Search for the cell housing the specified text and yield its [X, Y] center coordinate. 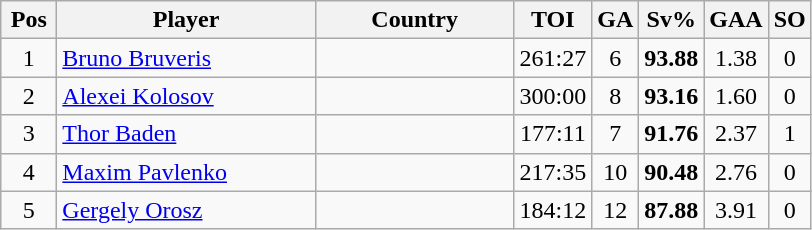
6 [616, 58]
93.88 [672, 58]
300:00 [553, 96]
Maxim Pavlenko [186, 172]
Country [414, 20]
Pos [29, 20]
Alexei Kolosov [186, 96]
7 [616, 134]
Sv% [672, 20]
8 [616, 96]
Gergely Orosz [186, 210]
5 [29, 210]
Bruno Bruveris [186, 58]
217:35 [553, 172]
91.76 [672, 134]
184:12 [553, 210]
90.48 [672, 172]
1.38 [736, 58]
3 [29, 134]
SO [790, 20]
TOI [553, 20]
4 [29, 172]
2.37 [736, 134]
87.88 [672, 210]
2.76 [736, 172]
261:27 [553, 58]
GA [616, 20]
10 [616, 172]
93.16 [672, 96]
3.91 [736, 210]
1.60 [736, 96]
Player [186, 20]
177:11 [553, 134]
GAA [736, 20]
Thor Baden [186, 134]
2 [29, 96]
12 [616, 210]
